Pinpoint the cell where the given text exists, returning its (x, y) midpoint coordinate. 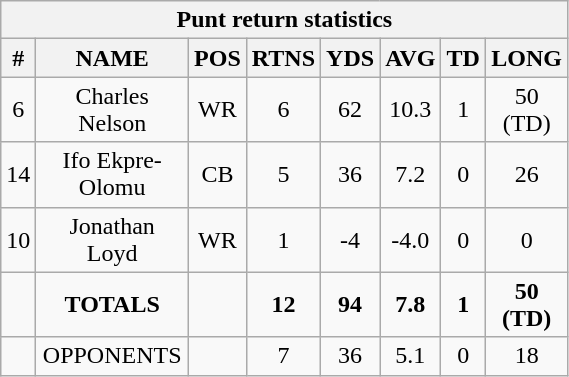
YDS (350, 58)
12 (283, 304)
# (18, 58)
-4 (350, 240)
7.2 (410, 174)
7.8 (410, 304)
OPPONENTS (112, 356)
10 (18, 240)
RTNS (283, 58)
Ifo Ekpre-Olomu (112, 174)
POS (218, 58)
10.3 (410, 110)
14 (18, 174)
7 (283, 356)
26 (526, 174)
AVG (410, 58)
18 (526, 356)
LONG (526, 58)
62 (350, 110)
CB (218, 174)
TD (463, 58)
-4.0 (410, 240)
Punt return statistics (284, 20)
Jonathan Loyd (112, 240)
TOTALS (112, 304)
94 (350, 304)
5 (283, 174)
5.1 (410, 356)
NAME (112, 58)
Charles Nelson (112, 110)
